Pinpoint the cell where the given text exists, returning its (x, y) midpoint coordinate. 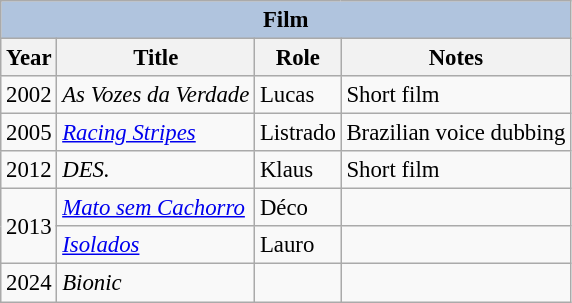
Déco (298, 208)
Bionic (156, 283)
2024 (29, 283)
Title (156, 58)
Lauro (298, 245)
Lucas (298, 95)
Film (286, 20)
Mato sem Cachorro (156, 208)
2013 (29, 226)
Racing Stripes (156, 133)
Role (298, 58)
Year (29, 58)
Brazilian voice dubbing (456, 133)
2002 (29, 95)
DES. (156, 170)
As Vozes da Verdade (156, 95)
Isolados (156, 245)
Listrado (298, 133)
Notes (456, 58)
Klaus (298, 170)
2012 (29, 170)
2005 (29, 133)
